Determine the [x, y] coordinate at the center of the cell enclosing the given text.  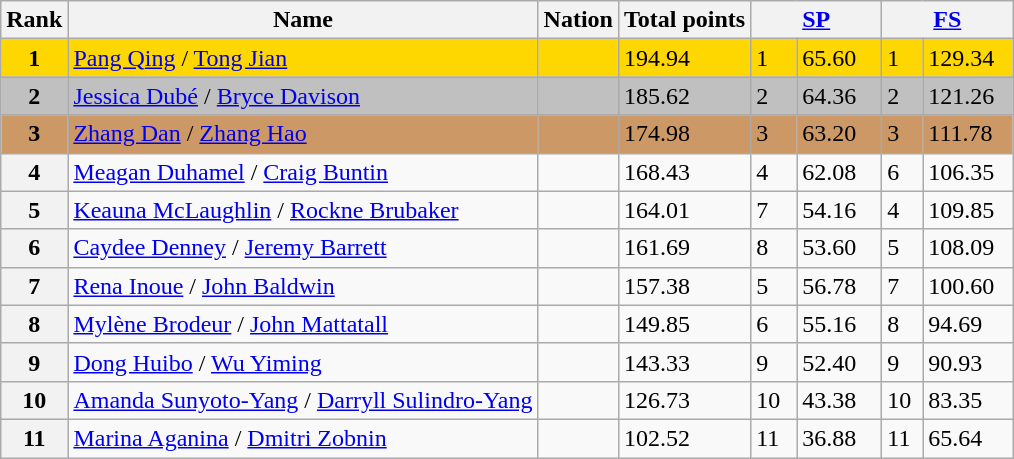
Nation [578, 20]
64.36 [840, 96]
36.88 [840, 438]
43.38 [840, 400]
126.73 [684, 400]
100.60 [968, 286]
149.85 [684, 324]
Marina Aganina / Dmitri Zobnin [303, 438]
SP [816, 20]
65.60 [840, 58]
FS [948, 20]
Zhang Dan / Zhang Hao [303, 134]
53.60 [840, 248]
55.16 [840, 324]
Meagan Duhamel / Craig Buntin [303, 172]
161.69 [684, 248]
109.85 [968, 210]
Rena Inoue / John Baldwin [303, 286]
174.98 [684, 134]
185.62 [684, 96]
Pang Qing / Tong Jian [303, 58]
56.78 [840, 286]
Rank [34, 20]
Dong Huibo / Wu Yiming [303, 362]
164.01 [684, 210]
83.35 [968, 400]
168.43 [684, 172]
129.34 [968, 58]
52.40 [840, 362]
63.20 [840, 134]
Keauna McLaughlin / Rockne Brubaker [303, 210]
Mylène Brodeur / John Mattatall [303, 324]
102.52 [684, 438]
143.33 [684, 362]
90.93 [968, 362]
111.78 [968, 134]
108.09 [968, 248]
106.35 [968, 172]
Name [303, 20]
Total points [684, 20]
65.64 [968, 438]
Caydee Denney / Jeremy Barrett [303, 248]
Jessica Dubé / Bryce Davison [303, 96]
121.26 [968, 96]
94.69 [968, 324]
62.08 [840, 172]
54.16 [840, 210]
Amanda Sunyoto-Yang / Darryll Sulindro-Yang [303, 400]
157.38 [684, 286]
194.94 [684, 58]
